Provide the (x, y) coordinate of the cell's center where the given text is located.  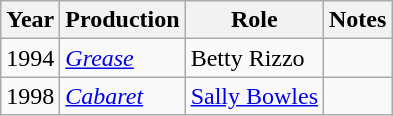
Notes (358, 20)
Year (30, 20)
Production (122, 20)
1998 (30, 96)
Grease (122, 58)
Role (254, 20)
1994 (30, 58)
Sally Bowles (254, 96)
Betty Rizzo (254, 58)
Cabaret (122, 96)
